Capture the cell that displays the provided text and extract its (x, y) central coordinate. 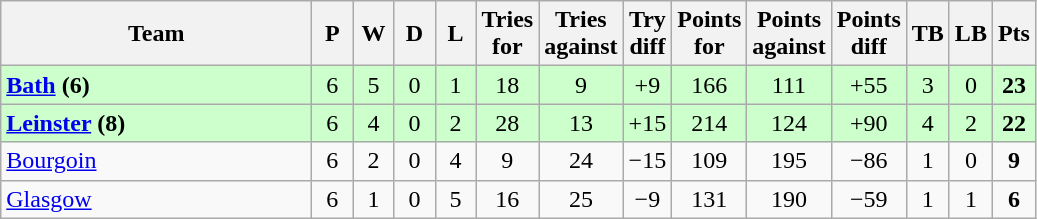
124 (789, 123)
195 (789, 161)
Tries against (581, 34)
3 (928, 85)
13 (581, 123)
+55 (868, 85)
Tries for (508, 34)
Leinster (8) (156, 123)
24 (581, 161)
214 (710, 123)
18 (508, 85)
−9 (648, 199)
Bath (6) (156, 85)
190 (789, 199)
Try diff (648, 34)
P (332, 34)
W (374, 34)
16 (508, 199)
131 (710, 199)
Bourgoin (156, 161)
+90 (868, 123)
TB (928, 34)
D (414, 34)
−86 (868, 161)
Points for (710, 34)
−15 (648, 161)
+15 (648, 123)
LB (970, 34)
109 (710, 161)
28 (508, 123)
Team (156, 34)
22 (1014, 123)
−59 (868, 199)
L (456, 34)
23 (1014, 85)
Points diff (868, 34)
Points against (789, 34)
+9 (648, 85)
Pts (1014, 34)
Glasgow (156, 199)
25 (581, 199)
166 (710, 85)
111 (789, 85)
